Output the [X, Y] coordinate of the center of the cell containing the given text.  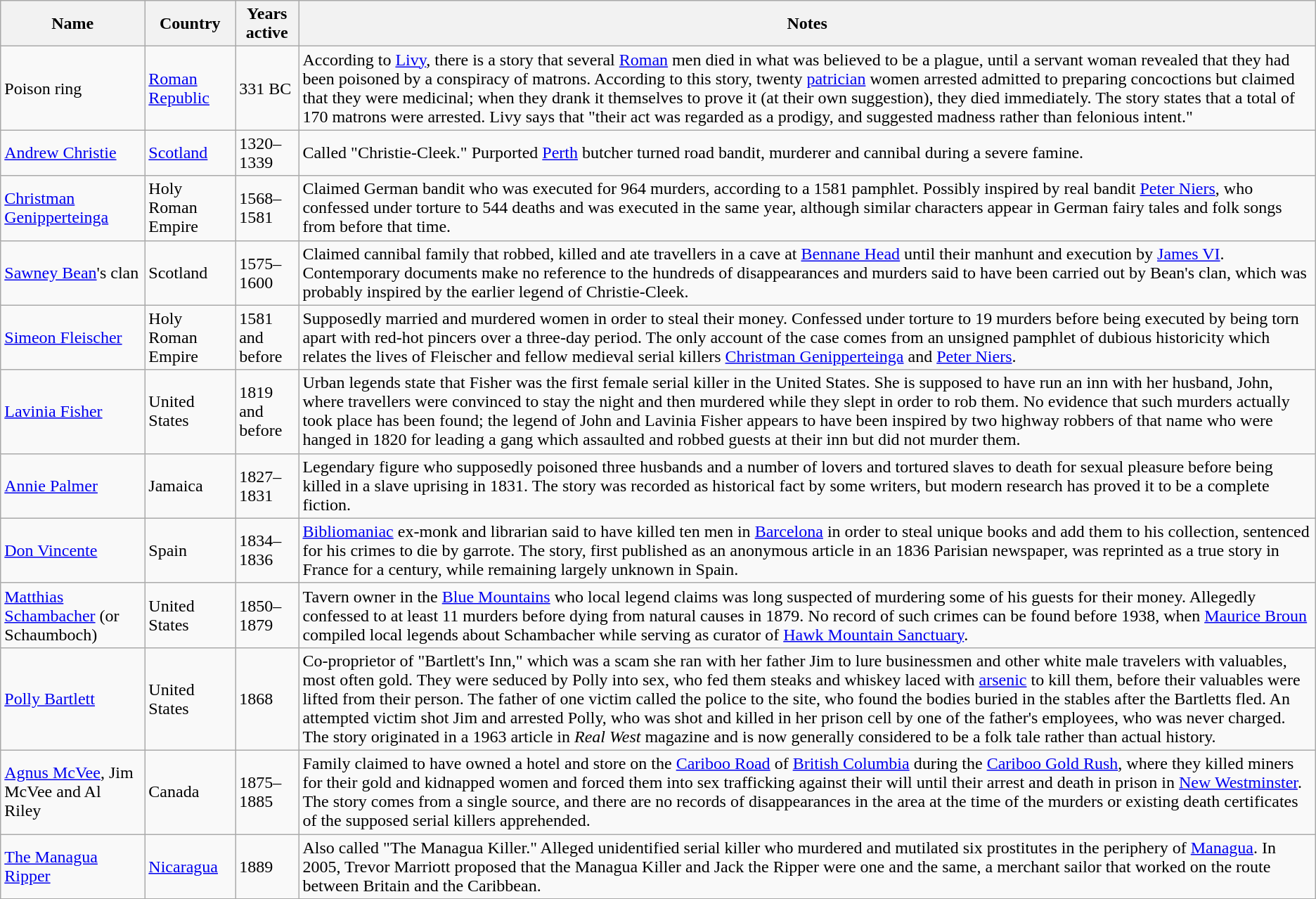
Lavinia Fisher [73, 412]
Don Vincente [73, 550]
Poison ring [73, 89]
Notes [807, 24]
1581 and before [267, 337]
Jamaica [190, 486]
Country [190, 24]
Simeon Fleischer [73, 337]
Polly Bartlett [73, 699]
1875–1885 [267, 791]
1850–1879 [267, 615]
Christman Genipperteinga [73, 208]
Sawney Bean's clan [73, 273]
Annie Palmer [73, 486]
1868 [267, 699]
Years active [267, 24]
The Managua Ripper [73, 866]
Roman Republic [190, 89]
Called "Christie-Cleek." Purported Perth butcher turned road bandit, murderer and cannibal during a severe famine. [807, 153]
1834–1836 [267, 550]
1568–1581 [267, 208]
1827–1831 [267, 486]
Andrew Christie [73, 153]
331 BC [267, 89]
1575–1600 [267, 273]
Nicaragua [190, 866]
Name [73, 24]
1889 [267, 866]
1819 and before [267, 412]
Matthias Schambacher (or Schaumboch) [73, 615]
Spain [190, 550]
1320–1339 [267, 153]
Canada [190, 791]
Agnus McVee, Jim McVee and Al Riley [73, 791]
